Provide the (X, Y) coordinate of the cell's center where the given text is located.  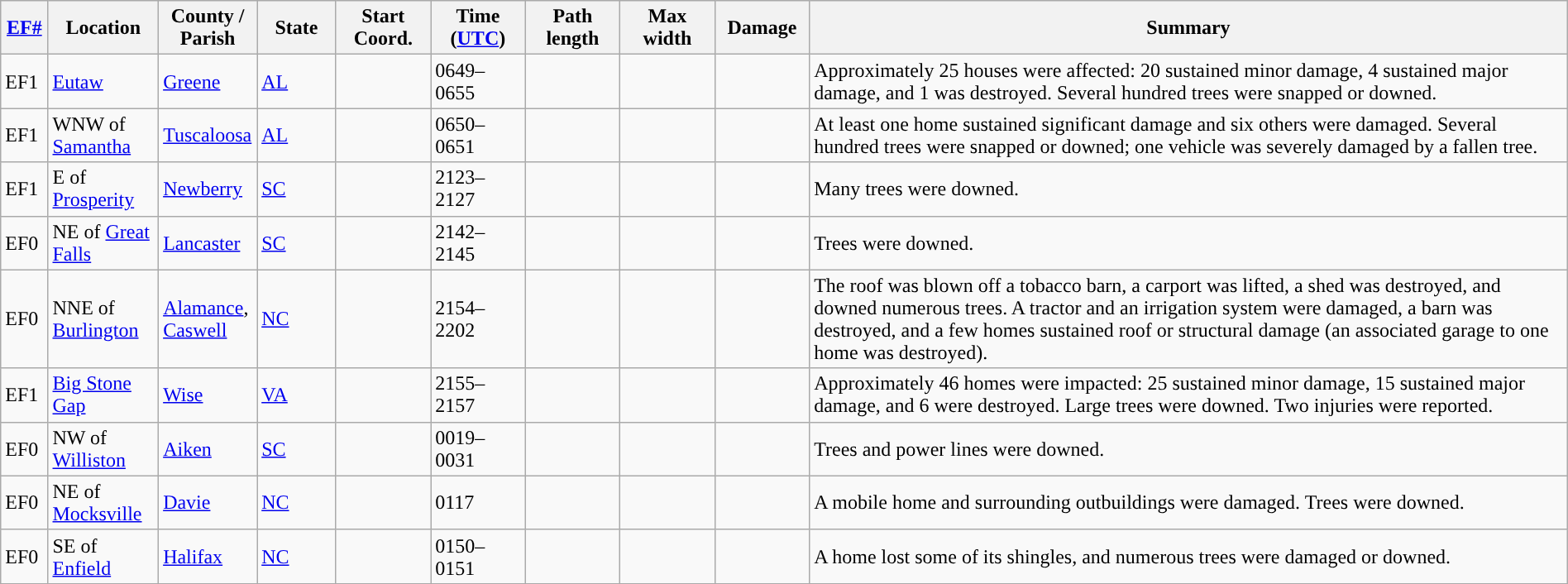
Lancaster (208, 243)
2123–2127 (478, 189)
NE of Mocksville (103, 503)
EF# (25, 28)
Greene (208, 81)
Big Stone Gap (103, 395)
Aiken (208, 448)
0019–0031 (478, 448)
Many trees were downed. (1189, 189)
Davie (208, 503)
Time (UTC) (478, 28)
Trees were downed. (1189, 243)
Alamance, Caswell (208, 319)
Damage (762, 28)
County / Parish (208, 28)
SE of Enfield (103, 556)
Wise (208, 395)
0117 (478, 503)
Trees and power lines were downed. (1189, 448)
2154–2202 (478, 319)
0150–0151 (478, 556)
0650–0651 (478, 136)
NW of Williston (103, 448)
State (296, 28)
NNE of Burlington (103, 319)
Newberry (208, 189)
Tuscaloosa (208, 136)
WNW of Samantha (103, 136)
E of Prosperity (103, 189)
Location (103, 28)
Summary (1189, 28)
0649–0655 (478, 81)
A home lost some of its shingles, and numerous trees were damaged or downed. (1189, 556)
Path length (572, 28)
2142–2145 (478, 243)
VA (296, 395)
Max width (668, 28)
A mobile home and surrounding outbuildings were damaged. Trees were downed. (1189, 503)
Eutaw (103, 81)
NE of Great Falls (103, 243)
Halifax (208, 556)
Start Coord. (384, 28)
2155–2157 (478, 395)
